Output the [X, Y] coordinate of the center of the cell containing the given text.  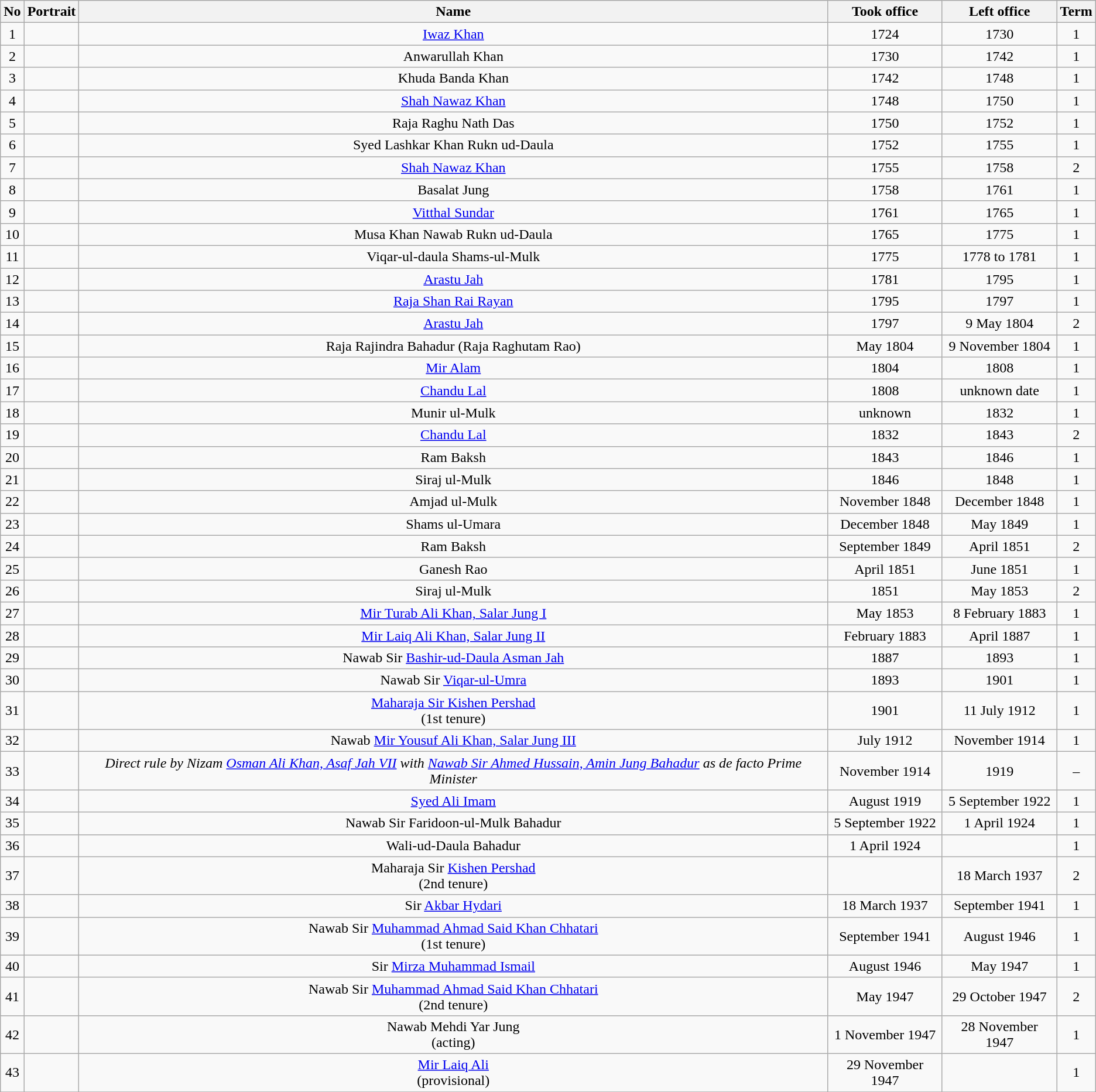
20 [12, 457]
Nawab Sir Muhammad Ahmad Said Khan Chhatari (1st tenure) [453, 936]
16 [12, 368]
39 [12, 936]
Vitthal Sundar [453, 212]
21 [12, 480]
29 October 1947 [999, 997]
Iwaz Khan [453, 34]
42 [12, 1034]
1848 [999, 480]
Mir Laiq Ali (provisional) [453, 1073]
9 [12, 212]
12 [12, 279]
Raja Raghu Nath Das [453, 123]
Ganesh Rao [453, 569]
Raja Shan Rai Rayan [453, 302]
28 [12, 635]
No [12, 12]
Took office [885, 12]
Nawab Mir Yousuf Ali Khan, Salar Jung III [453, 741]
8 February 1883 [999, 613]
Term [1076, 12]
Munir ul-Mulk [453, 413]
Sir Mirza Muhammad Ismail [453, 966]
September 1849 [885, 546]
Basalat Jung [453, 190]
April 1887 [999, 635]
Anwarullah Khan [453, 56]
Nawab Sir Muhammad Ahmad Said Khan Chhatari (2nd tenure) [453, 997]
13 [12, 302]
9 May 1804 [999, 324]
February 1883 [885, 635]
10 [12, 234]
– [1076, 771]
3 [12, 78]
11 July 1912 [999, 711]
29 [12, 658]
25 [12, 569]
31 [12, 711]
Name [453, 12]
Musa Khan Nawab Rukn ud-Daula [453, 234]
Viqar-ul-daula Shams-ul-Mulk [453, 256]
November 1848 [885, 502]
8 [12, 190]
1887 [885, 658]
22 [12, 502]
11 [12, 256]
7 [12, 167]
Amjad ul-Mulk [453, 502]
6 [12, 145]
Nawab Sir Viqar-ul-Umra [453, 680]
Raja Rajindra Bahadur (Raja Raghutam Rao) [453, 346]
Portrait [52, 12]
Mir Alam [453, 368]
1 November 1947 [885, 1034]
1851 [885, 591]
Nawab Mehdi Yar Jung (acting) [453, 1034]
July 1912 [885, 741]
30 [12, 680]
35 [12, 823]
1919 [999, 771]
41 [12, 997]
1724 [885, 34]
33 [12, 771]
Shams ul-Umara [453, 524]
32 [12, 741]
28 November 1947 [999, 1034]
18 [12, 413]
June 1851 [999, 569]
17 [12, 391]
Maharaja Sir Kishen Pershad (1st tenure) [453, 711]
Nawab Sir Bashir-ud-Daula Asman Jah [453, 658]
1778 to 1781 [999, 256]
unknown [885, 413]
Khuda Banda Khan [453, 78]
4 [12, 101]
Left office [999, 12]
Wali-ud-Daula Bahadur [453, 845]
Direct rule by Nizam Osman Ali Khan, Asaf Jah VII with Nawab Sir Ahmed Hussain, Amin Jung Bahadur as de facto Prime Minister [453, 771]
Mir Turab Ali Khan, Salar Jung I [453, 613]
34 [12, 801]
27 [12, 613]
unknown date [999, 391]
38 [12, 906]
May 1849 [999, 524]
40 [12, 966]
26 [12, 591]
36 [12, 845]
37 [12, 876]
Mir Laiq Ali Khan, Salar Jung II [453, 635]
14 [12, 324]
23 [12, 524]
29 November 1947 [885, 1073]
May 1804 [885, 346]
August 1919 [885, 801]
5 [12, 123]
Syed Lashkar Khan Rukn ud-Daula [453, 145]
43 [12, 1073]
15 [12, 346]
Nawab Sir Faridoon-ul-Mulk Bahadur [453, 823]
19 [12, 435]
9 November 1804 [999, 346]
Sir Akbar Hydari [453, 906]
Maharaja Sir Kishen Pershad (2nd tenure) [453, 876]
1781 [885, 279]
24 [12, 546]
Syed Ali Imam [453, 801]
1804 [885, 368]
